Extract the [x, y] coordinate from the center of the cell holding the provided text.  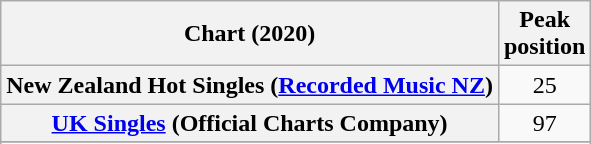
Peakposition [544, 34]
UK Singles (Official Charts Company) [250, 123]
25 [544, 85]
Chart (2020) [250, 34]
97 [544, 123]
New Zealand Hot Singles (Recorded Music NZ) [250, 85]
